Capture the cell that displays the provided text and extract its (x, y) central coordinate. 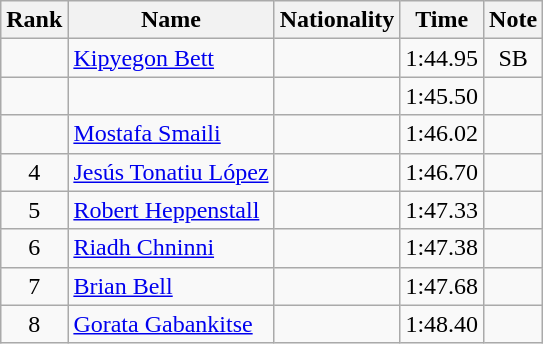
Brian Bell (171, 286)
Time (442, 20)
1:47.68 (442, 286)
1:45.50 (442, 96)
Note (514, 20)
7 (34, 286)
Riadh Chninni (171, 248)
1:47.38 (442, 248)
8 (34, 324)
Jesús Tonatiu López (171, 172)
Gorata Gabankitse (171, 324)
1:46.70 (442, 172)
Mostafa Smaili (171, 134)
Name (171, 20)
Kipyegon Bett (171, 58)
Rank (34, 20)
1:44.95 (442, 58)
Robert Heppenstall (171, 210)
5 (34, 210)
4 (34, 172)
1:47.33 (442, 210)
SB (514, 58)
1:48.40 (442, 324)
Nationality (337, 20)
1:46.02 (442, 134)
6 (34, 248)
